Identify which cell holds the provided text, then report its (X, Y) central coordinate. 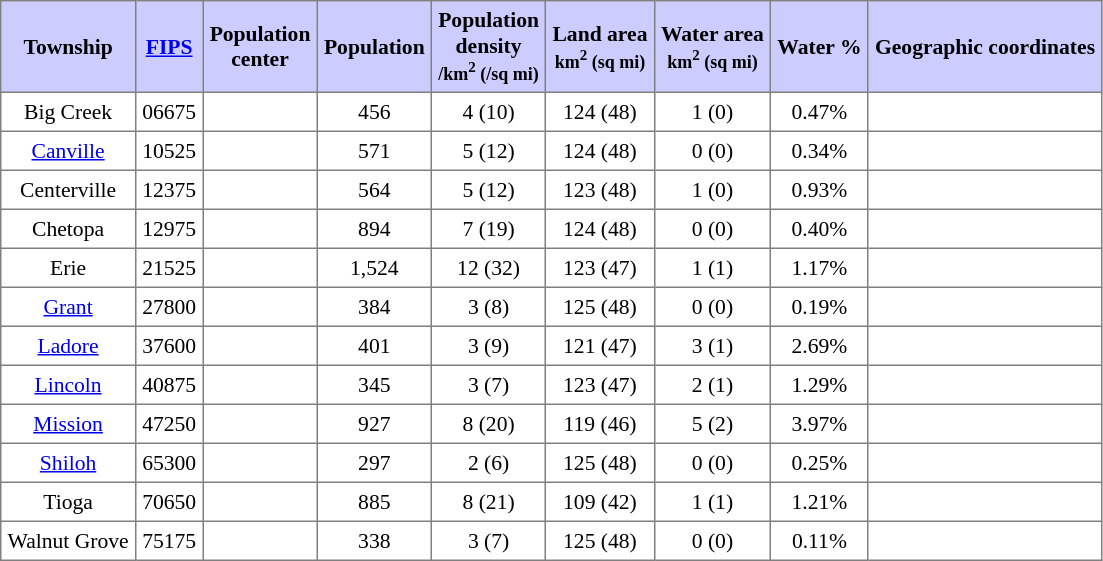
571 (374, 150)
Erie (68, 268)
1.29% (820, 384)
2 (6) (488, 462)
Tioga (68, 502)
1.21% (820, 502)
0.11% (820, 540)
927 (374, 424)
37600 (168, 346)
40875 (168, 384)
0.40% (820, 228)
564 (374, 190)
121 (47) (600, 346)
65300 (168, 462)
345 (374, 384)
2.69% (820, 346)
119 (46) (600, 424)
Mission (68, 424)
0.19% (820, 306)
3 (9) (488, 346)
3 (1) (712, 346)
0.47% (820, 112)
0.25% (820, 462)
Water % (820, 47)
1,524 (374, 268)
894 (374, 228)
384 (374, 306)
70650 (168, 502)
4 (10) (488, 112)
2 (1) (712, 384)
Population (374, 47)
FIPS (168, 47)
7 (19) (488, 228)
Land areakm2 (sq mi) (600, 47)
109 (42) (600, 502)
Ladore (68, 346)
Water areakm2 (sq mi) (712, 47)
Canville (68, 150)
338 (374, 540)
5 (2) (712, 424)
0.93% (820, 190)
Centerville (68, 190)
0.34% (820, 150)
Populationcenter (260, 47)
8 (20) (488, 424)
401 (374, 346)
12375 (168, 190)
Lincoln (68, 384)
06675 (168, 112)
21525 (168, 268)
1.17% (820, 268)
885 (374, 502)
12975 (168, 228)
Big Creek (68, 112)
Chetopa (68, 228)
Grant (68, 306)
297 (374, 462)
12 (32) (488, 268)
Walnut Grove (68, 540)
123 (48) (600, 190)
456 (374, 112)
3.97% (820, 424)
10525 (168, 150)
3 (8) (488, 306)
47250 (168, 424)
75175 (168, 540)
Township (68, 47)
Shiloh (68, 462)
Geographic coordinates (985, 47)
8 (21) (488, 502)
Populationdensity/km2 (/sq mi) (488, 47)
27800 (168, 306)
